Return (x, y) of the center of cell containing provided text 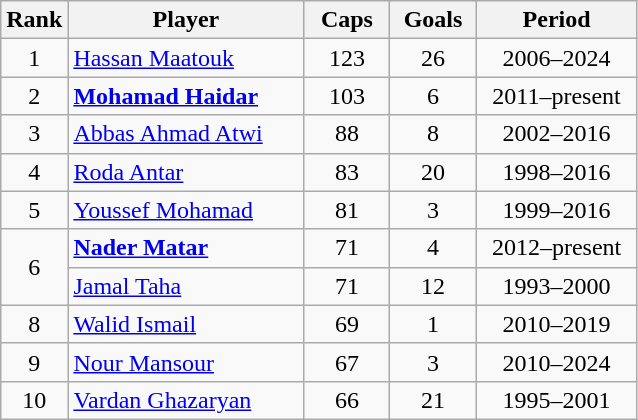
2011–present (556, 96)
Abbas Ahmad Atwi (186, 134)
2006–2024 (556, 58)
1998–2016 (556, 172)
2010–2024 (556, 362)
69 (347, 324)
2 (34, 96)
103 (347, 96)
9 (34, 362)
Jamal Taha (186, 286)
12 (433, 286)
1993–2000 (556, 286)
66 (347, 400)
Youssef Mohamad (186, 210)
83 (347, 172)
20 (433, 172)
10 (34, 400)
Mohamad Haidar (186, 96)
Nour Mansour (186, 362)
Caps (347, 20)
Walid Ismail (186, 324)
Player (186, 20)
2012–present (556, 248)
Nader Matar (186, 248)
2002–2016 (556, 134)
5 (34, 210)
1995–2001 (556, 400)
Period (556, 20)
21 (433, 400)
Roda Antar (186, 172)
26 (433, 58)
123 (347, 58)
Rank (34, 20)
1999–2016 (556, 210)
Vardan Ghazaryan (186, 400)
88 (347, 134)
Goals (433, 20)
81 (347, 210)
67 (347, 362)
Hassan Maatouk (186, 58)
2010–2019 (556, 324)
